Detect which cell encompasses the target text, then output its (X, Y) center coordinate. 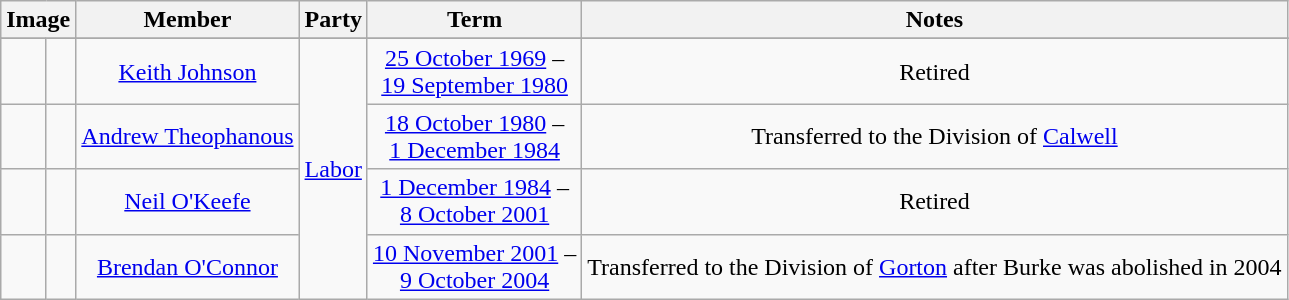
Labor (333, 169)
25 October 1969 –19 September 1980 (474, 72)
Member (188, 20)
Transferred to the Division of Gorton after Burke was abolished in 2004 (934, 266)
Notes (934, 20)
Andrew Theophanous (188, 136)
Party (333, 20)
1 December 1984 –8 October 2001 (474, 202)
18 October 1980 –1 December 1984 (474, 136)
Keith Johnson (188, 72)
Transferred to the Division of Calwell (934, 136)
Neil O'Keefe (188, 202)
Image (38, 20)
Brendan O'Connor (188, 266)
10 November 2001 –9 October 2004 (474, 266)
Term (474, 20)
